For the text-containing cell, return its midpoint in [x, y] coordinate format. 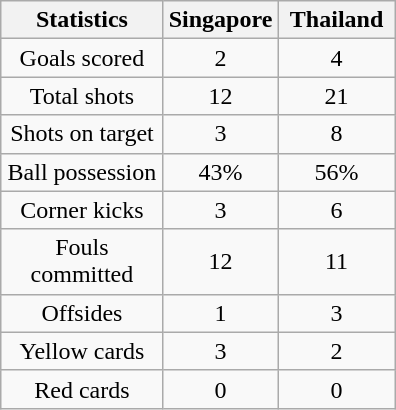
Offsides [82, 313]
Fouls committed [82, 262]
Yellow cards [82, 351]
Thailand [337, 20]
Goals scored [82, 58]
11 [337, 262]
56% [337, 172]
Ball possession [82, 172]
8 [337, 134]
6 [337, 210]
Total shots [82, 96]
21 [337, 96]
1 [220, 313]
43% [220, 172]
4 [337, 58]
Corner kicks [82, 210]
Statistics [82, 20]
Singapore [220, 20]
Red cards [82, 389]
Shots on target [82, 134]
